Return (X, Y) of the center of cell containing provided text 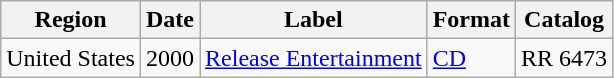
CD (471, 58)
Date (170, 20)
Catalog (564, 20)
Region (71, 20)
2000 (170, 58)
Label (314, 20)
RR 6473 (564, 58)
United States (71, 58)
Release Entertainment (314, 58)
Format (471, 20)
